Find where the given text appears and provide that cell's center as (X, Y) coordinate. 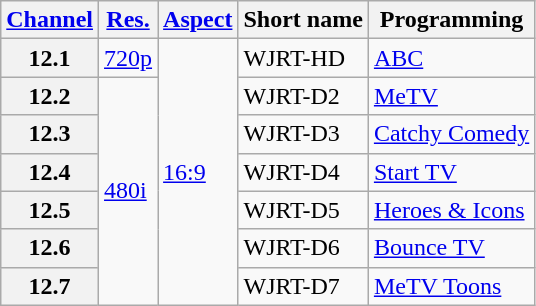
MeTV (451, 96)
12.5 (50, 210)
Start TV (451, 172)
Bounce TV (451, 248)
12.7 (50, 286)
WJRT-D4 (303, 172)
12.6 (50, 248)
Catchy Comedy (451, 134)
WJRT-D7 (303, 286)
WJRT-D6 (303, 248)
480i (128, 191)
WJRT-D2 (303, 96)
WJRT-D5 (303, 210)
12.3 (50, 134)
Heroes & Icons (451, 210)
720p (128, 58)
12.4 (50, 172)
Programming (451, 20)
MeTV Toons (451, 286)
16:9 (198, 172)
Channel (50, 20)
12.2 (50, 96)
Aspect (198, 20)
Short name (303, 20)
WJRT-HD (303, 58)
WJRT-D3 (303, 134)
12.1 (50, 58)
Res. (128, 20)
ABC (451, 58)
